Capture the cell that displays the provided text and extract its (X, Y) central coordinate. 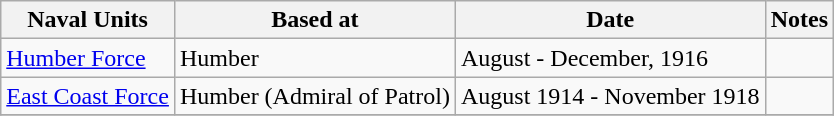
East Coast Force (88, 96)
August - December, 1916 (610, 58)
Date (610, 20)
Humber Force (88, 58)
Humber (314, 58)
Humber (Admiral of Patrol) (314, 96)
Based at (314, 20)
Notes (799, 20)
August 1914 - November 1918 (610, 96)
Naval Units (88, 20)
